Scan for the cell matching the given text and deliver its (x, y) coordinate at center. 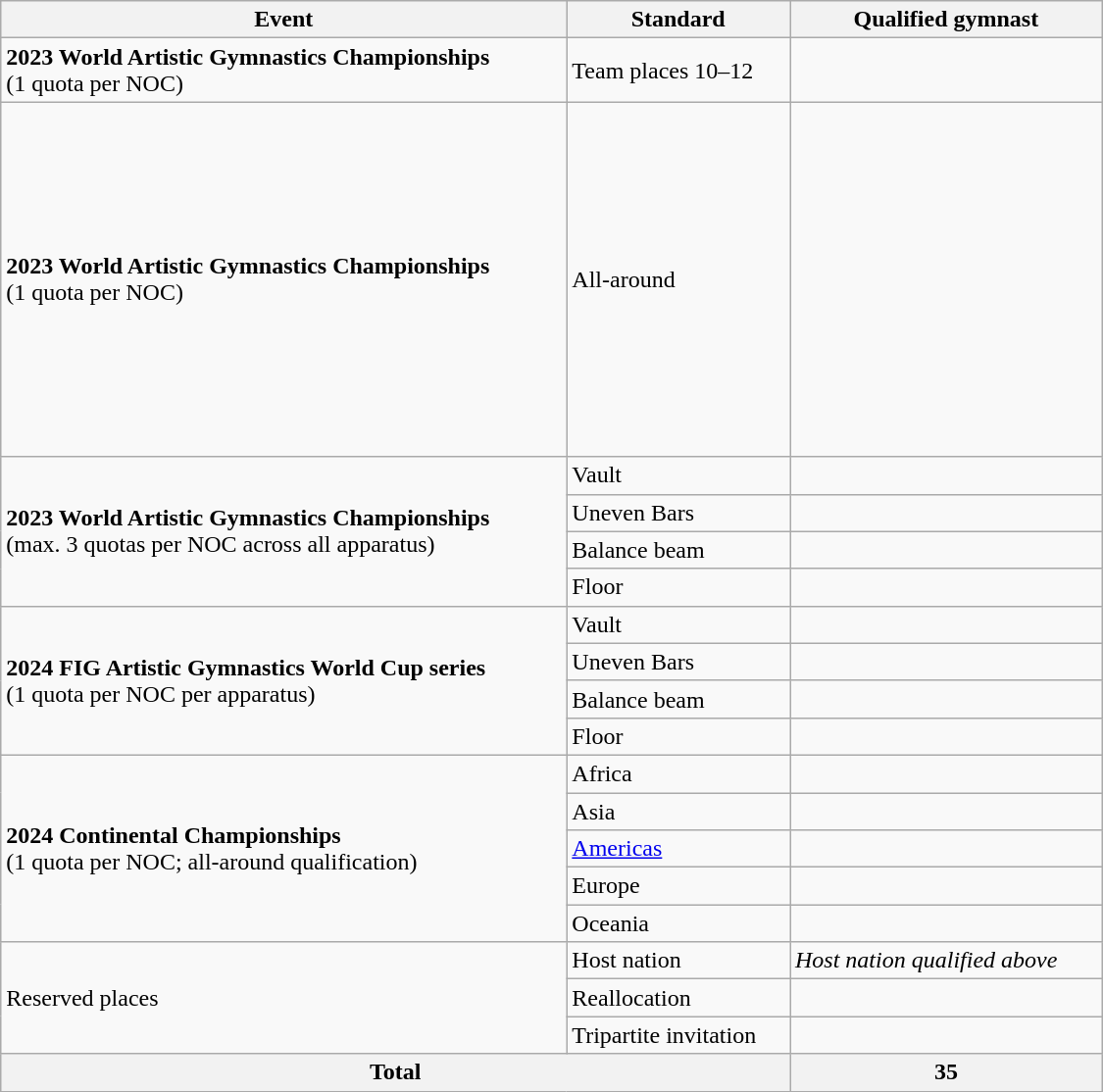
2024 FIG Artistic Gymnastics World Cup series(1 quota per NOC per apparatus) (284, 680)
Oceania (678, 923)
Total (396, 1072)
Host nation qualified above (947, 961)
35 (947, 1072)
Host nation (678, 961)
2023 World Artistic Gymnastics Championships(max. 3 quotas per NOC across all apparatus) (284, 531)
Reserved places (284, 998)
Americas (678, 849)
Team places 10–12 (678, 71)
Reallocation (678, 998)
Qualified gymnast (947, 20)
Event (284, 20)
Africa (678, 773)
All-around (678, 279)
Tripartite invitation (678, 1035)
Standard (678, 20)
2024 Continental Championships(1 quota per NOC; all-around qualification) (284, 848)
Europe (678, 886)
Asia (678, 811)
